Capture the cell that displays the provided text and extract its (x, y) central coordinate. 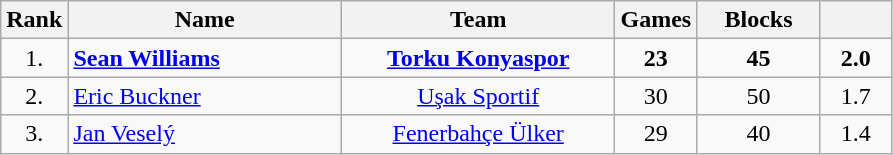
2.0 (856, 58)
50 (759, 96)
30 (656, 96)
Rank (34, 20)
2. (34, 96)
Sean Williams (205, 58)
Jan Veselý (205, 134)
23 (656, 58)
1.4 (856, 134)
Uşak Sportif (478, 96)
3. (34, 134)
1.7 (856, 96)
1. (34, 58)
Games (656, 20)
Eric Buckner (205, 96)
40 (759, 134)
Team (478, 20)
Torku Konyaspor (478, 58)
Name (205, 20)
45 (759, 58)
29 (656, 134)
Blocks (759, 20)
Fenerbahçe Ülker (478, 134)
